Output the [x, y] coordinate of the center of the cell containing the given text.  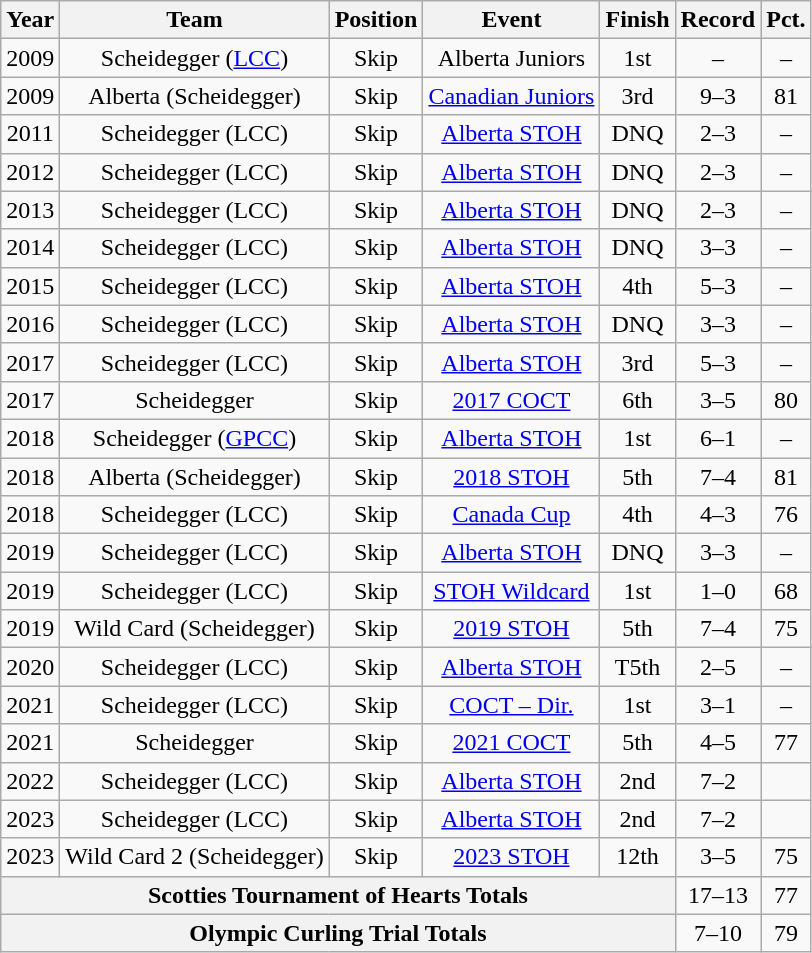
17–13 [718, 895]
2011 [30, 134]
7–10 [718, 933]
COCT – Dir. [512, 705]
79 [786, 933]
Canada Cup [512, 515]
Scotties Tournament of Hearts Totals [338, 895]
2016 [30, 324]
2015 [30, 286]
6–1 [718, 438]
9–3 [718, 96]
Olympic Curling Trial Totals [338, 933]
2013 [30, 210]
2–5 [718, 667]
Wild Card (Scheidegger) [194, 629]
2023 STOH [512, 857]
3–1 [718, 705]
Position [376, 20]
4–3 [718, 515]
2014 [30, 248]
Scheidegger (GPCC) [194, 438]
2019 STOH [512, 629]
2020 [30, 667]
4–5 [718, 743]
2022 [30, 781]
Record [718, 20]
80 [786, 400]
Wild Card 2 (Scheidegger) [194, 857]
68 [786, 591]
76 [786, 515]
Pct. [786, 20]
Alberta Juniors [512, 58]
2021 COCT [512, 743]
1–0 [718, 591]
2018 STOH [512, 477]
6th [638, 400]
Team [194, 20]
Event [512, 20]
Year [30, 20]
12th [638, 857]
Finish [638, 20]
T5th [638, 667]
STOH Wildcard [512, 591]
2012 [30, 172]
Canadian Juniors [512, 96]
2017 COCT [512, 400]
